Extract the (x, y) coordinate from the center of the cell holding the provided text.  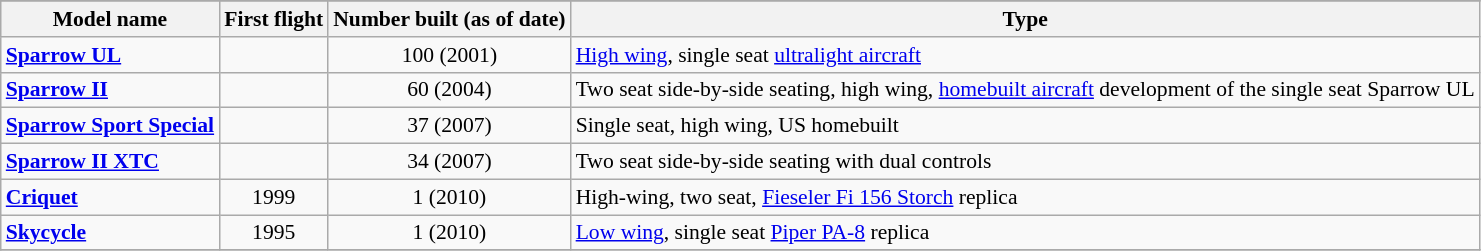
Sparrow Sport Special (110, 126)
Type (1026, 19)
Skycycle (110, 233)
Two seat side-by-side seating with dual controls (1026, 162)
Low wing, single seat Piper PA-8 replica (1026, 233)
1999 (274, 197)
60 (2004) (449, 90)
Criquet (110, 197)
34 (2007) (449, 162)
Single seat, high wing, US homebuilt (1026, 126)
High-wing, two seat, Fieseler Fi 156 Storch replica (1026, 197)
Sparrow II XTC (110, 162)
Sparrow UL (110, 55)
100 (2001) (449, 55)
High wing, single seat ultralight aircraft (1026, 55)
Model name (110, 19)
Number built (as of date) (449, 19)
Sparrow II (110, 90)
First flight (274, 19)
37 (2007) (449, 126)
Two seat side-by-side seating, high wing, homebuilt aircraft development of the single seat Sparrow UL (1026, 90)
1995 (274, 233)
